Locate the cell with the specified text and output its (X, Y) center coordinate. 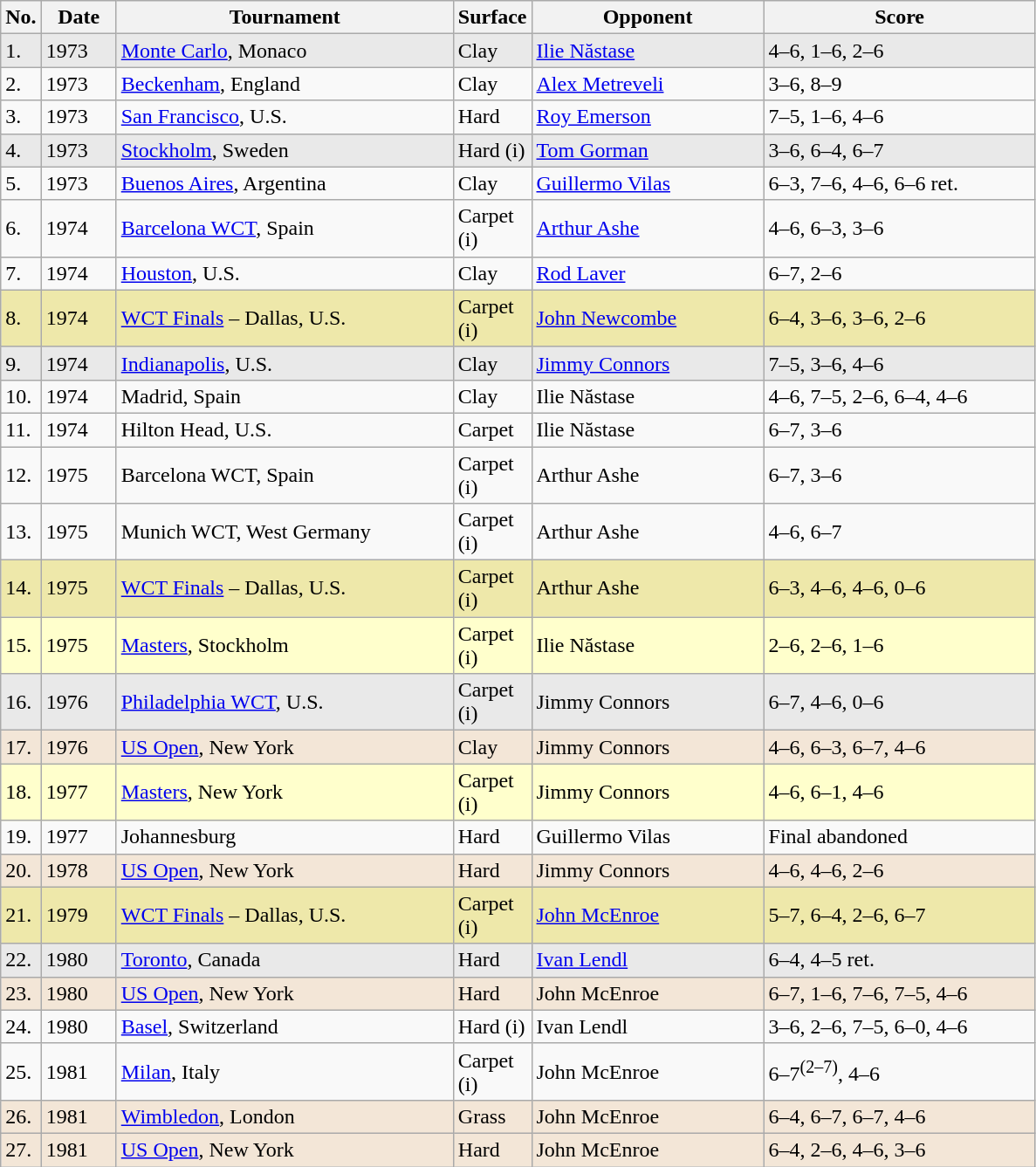
12. (21, 475)
Masters, Stockholm (285, 646)
8. (21, 318)
Buenos Aires, Argentina (285, 183)
27. (21, 1150)
4–6, 6–3, 3–6 (899, 229)
Surface (492, 17)
Indianapolis, U.S. (285, 363)
San Francisco, U.S. (285, 117)
5. (21, 183)
18. (21, 793)
3. (21, 117)
21. (21, 915)
16. (21, 702)
Hilton Head, U.S. (285, 429)
John Newcombe (648, 318)
11. (21, 429)
25. (21, 1072)
Date (79, 17)
6–7, 2–6 (899, 273)
Monte Carlo, Monaco (285, 51)
Toronto, Canada (285, 960)
9. (21, 363)
26. (21, 1116)
7. (21, 273)
3–6, 8–9 (899, 84)
Opponent (648, 17)
4. (21, 150)
6. (21, 229)
10. (21, 396)
Roy Emerson (648, 117)
6–4, 3–6, 3–6, 2–6 (899, 318)
6–7, 4–6, 0–6 (899, 702)
5–7, 6–4, 2–6, 6–7 (899, 915)
6–3, 4–6, 4–6, 0–6 (899, 588)
17. (21, 747)
Madrid, Spain (285, 396)
Stockholm, Sweden (285, 150)
1. (21, 51)
Basel, Switzerland (285, 1026)
6–7(2–7), 4–6 (899, 1072)
Tournament (285, 17)
Munich WCT, West Germany (285, 532)
4–6, 6–1, 4–6 (899, 793)
Houston, U.S. (285, 273)
14. (21, 588)
19. (21, 837)
1978 (79, 870)
Beckenham, England (285, 84)
Philadelphia WCT, U.S. (285, 702)
4–6, 6–3, 6–7, 4–6 (899, 747)
23. (21, 993)
4–6, 6–7 (899, 532)
3–6, 6–4, 6–7 (899, 150)
Tom Gorman (648, 150)
6–4, 2–6, 4–6, 3–6 (899, 1150)
Final abandoned (899, 837)
4–6, 4–6, 2–6 (899, 870)
4–6, 1–6, 2–6 (899, 51)
Alex Metreveli (648, 84)
6–3, 7–6, 4–6, 6–6 ret. (899, 183)
Milan, Italy (285, 1072)
7–5, 1–6, 4–6 (899, 117)
7–5, 3–6, 4–6 (899, 363)
6–4, 6–7, 6–7, 4–6 (899, 1116)
Grass (492, 1116)
15. (21, 646)
6–7, 1–6, 7–6, 7–5, 4–6 (899, 993)
1979 (79, 915)
2. (21, 84)
Score (899, 17)
4–6, 7–5, 2–6, 6–4, 4–6 (899, 396)
No. (21, 17)
Rod Laver (648, 273)
Wimbledon, London (285, 1116)
2–6, 2–6, 1–6 (899, 646)
Johannesburg (285, 837)
13. (21, 532)
22. (21, 960)
3–6, 2–6, 7–5, 6–0, 4–6 (899, 1026)
Carpet (492, 429)
6–4, 4–5 ret. (899, 960)
24. (21, 1026)
Masters, New York (285, 793)
20. (21, 870)
